Return [X, Y] of the center of cell containing provided text 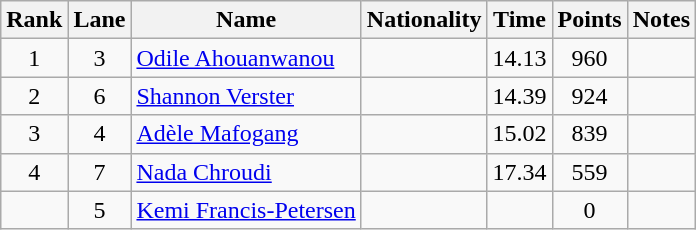
2 [34, 96]
559 [590, 172]
Shannon Verster [246, 96]
839 [590, 134]
Nationality [424, 20]
Nada Chroudi [246, 172]
6 [100, 96]
Points [590, 20]
Odile Ahouanwanou [246, 58]
Adèle Mafogang [246, 134]
Notes [661, 20]
0 [590, 210]
5 [100, 210]
1 [34, 58]
17.34 [520, 172]
960 [590, 58]
15.02 [520, 134]
Kemi Francis-Petersen [246, 210]
14.39 [520, 96]
Name [246, 20]
Lane [100, 20]
14.13 [520, 58]
Rank [34, 20]
924 [590, 96]
Time [520, 20]
7 [100, 172]
